Identify which cell holds the provided text, then report its [x, y] central coordinate. 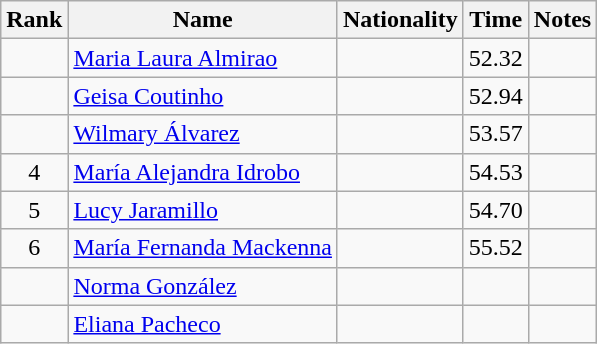
52.94 [496, 96]
Geisa Coutinho [203, 96]
Nationality [400, 20]
5 [34, 210]
4 [34, 172]
María Alejandra Idrobo [203, 172]
54.53 [496, 172]
Maria Laura Almirao [203, 58]
Wilmary Álvarez [203, 134]
54.70 [496, 210]
Name [203, 20]
52.32 [496, 58]
Lucy Jaramillo [203, 210]
55.52 [496, 248]
53.57 [496, 134]
Time [496, 20]
María Fernanda Mackenna [203, 248]
Rank [34, 20]
6 [34, 248]
Notes [562, 20]
Norma González [203, 286]
Eliana Pacheco [203, 324]
